Detect which cell encompasses the target text, then output its (x, y) center coordinate. 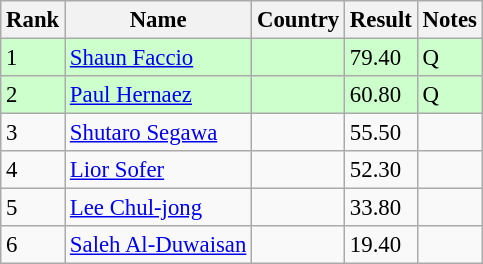
Name (158, 20)
Notes (450, 20)
33.80 (382, 208)
3 (33, 133)
19.40 (382, 245)
Rank (33, 20)
2 (33, 95)
52.30 (382, 170)
5 (33, 208)
55.50 (382, 133)
6 (33, 245)
Lee Chul-jong (158, 208)
60.80 (382, 95)
Shaun Faccio (158, 58)
Shutaro Segawa (158, 133)
79.40 (382, 58)
Result (382, 20)
Saleh Al-Duwaisan (158, 245)
Lior Sofer (158, 170)
Country (298, 20)
1 (33, 58)
4 (33, 170)
Paul Hernaez (158, 95)
